Identify which cell holds the provided text, then report its (x, y) central coordinate. 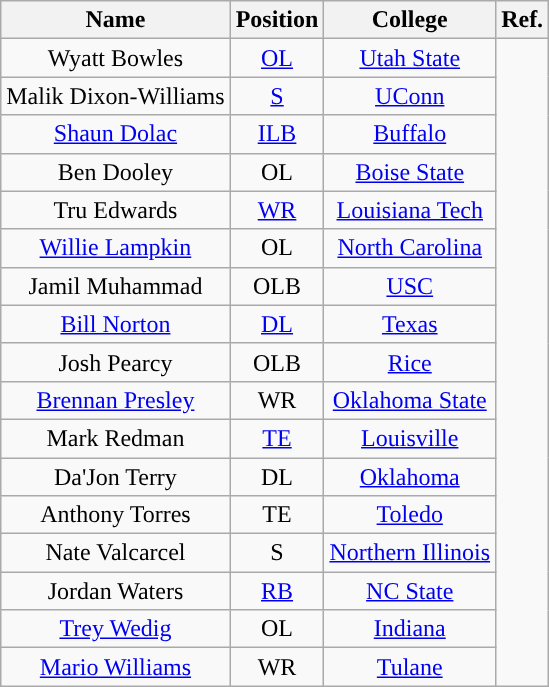
Tru Edwards (116, 210)
UConn (410, 96)
Northern Illinois (410, 553)
Anthony Torres (116, 515)
Boise State (410, 172)
Jamil Muhammad (116, 286)
Rice (410, 362)
Oklahoma State (410, 400)
Brennan Presley (116, 400)
Position (277, 20)
Bill Norton (116, 324)
Malik Dixon-Williams (116, 96)
Toledo (410, 515)
Shaun Dolac (116, 134)
NC State (410, 591)
Utah State (410, 58)
Buffalo (410, 134)
Mario Williams (116, 667)
Josh Pearcy (116, 362)
ILB (277, 134)
Mark Redman (116, 438)
Ben Dooley (116, 172)
Da'Jon Terry (116, 477)
Louisville (410, 438)
Louisiana Tech (410, 210)
Texas (410, 324)
Name (116, 20)
Jordan Waters (116, 591)
Trey Wedig (116, 629)
USC (410, 286)
Ref. (522, 20)
North Carolina (410, 248)
Indiana (410, 629)
Nate Valcarcel (116, 553)
College (410, 20)
Willie Lampkin (116, 248)
Wyatt Bowles (116, 58)
Tulane (410, 667)
Oklahoma (410, 477)
RB (277, 591)
